Pinpoint the cell where the given text exists, returning its [x, y] midpoint coordinate. 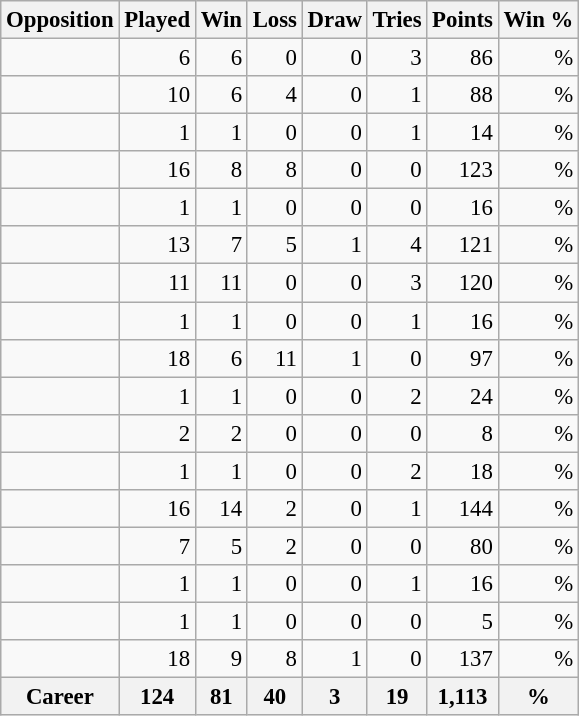
Played [157, 20]
Tries [397, 20]
121 [462, 245]
Win % [538, 20]
Draw [334, 20]
40 [274, 697]
24 [462, 396]
88 [462, 95]
13 [157, 245]
Opposition [60, 20]
9 [221, 659]
1,113 [462, 697]
137 [462, 659]
19 [397, 697]
120 [462, 283]
80 [462, 546]
Career [60, 697]
144 [462, 509]
81 [221, 697]
97 [462, 358]
124 [157, 697]
Loss [274, 20]
Win [221, 20]
123 [462, 170]
Points [462, 20]
86 [462, 58]
10 [157, 95]
